From the cell containing the given text, extract its center point as [x, y] coordinate. 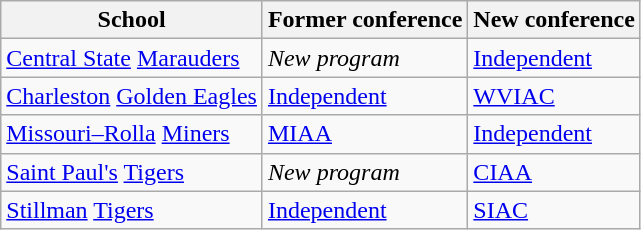
Stillman Tigers [132, 210]
WVIAC [554, 96]
Charleston Golden Eagles [132, 96]
Missouri–Rolla Miners [132, 134]
New conference [554, 20]
Central State Marauders [132, 58]
Former conference [364, 20]
CIAA [554, 172]
MIAA [364, 134]
SIAC [554, 210]
School [132, 20]
Saint Paul's Tigers [132, 172]
